Return (X, Y) of the center of cell containing provided text 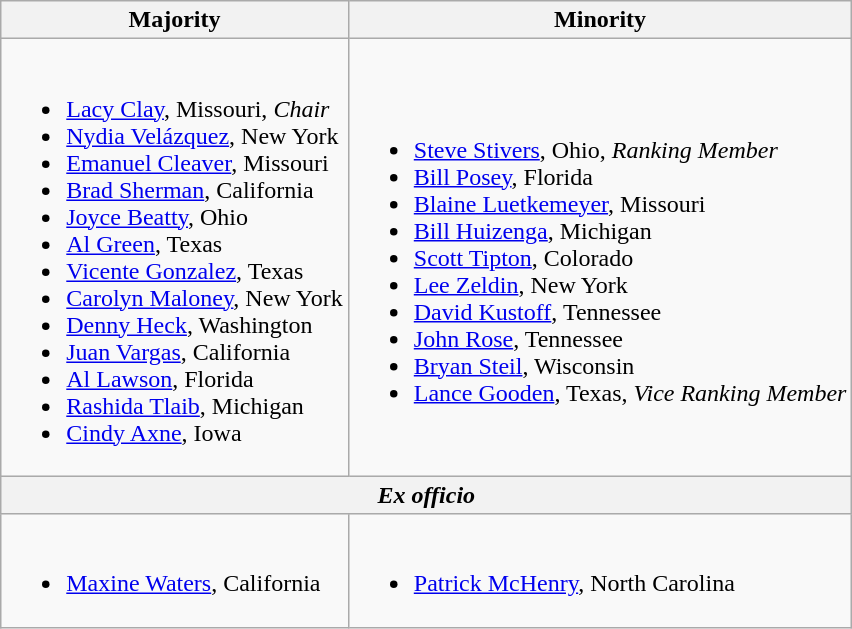
Minority (600, 20)
Patrick McHenry, North Carolina (600, 570)
Majority (175, 20)
Maxine Waters, California (175, 570)
Ex officio (426, 495)
